Return (X, Y) of the center of cell containing provided text 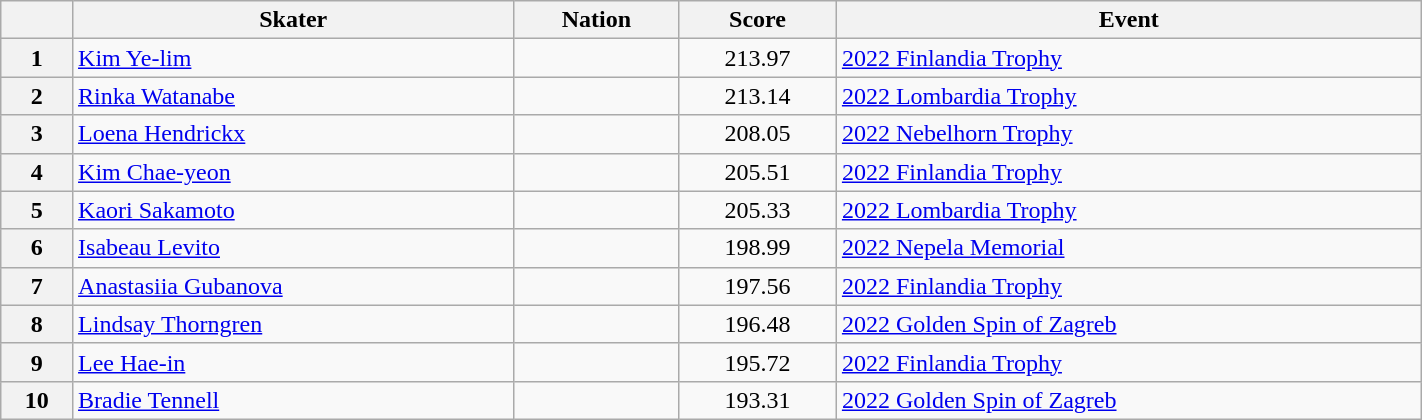
7 (37, 286)
193.31 (758, 400)
2022 Nepela Memorial (1128, 248)
Loena Hendrickx (294, 134)
3 (37, 134)
10 (37, 400)
Nation (596, 20)
Kim Chae-yeon (294, 172)
Score (758, 20)
195.72 (758, 362)
4 (37, 172)
Event (1128, 20)
205.51 (758, 172)
1 (37, 58)
Lee Hae-in (294, 362)
196.48 (758, 324)
2022 Nebelhorn Trophy (1128, 134)
Anastasiia Gubanova (294, 286)
9 (37, 362)
198.99 (758, 248)
2 (37, 96)
Skater (294, 20)
Bradie Tennell (294, 400)
6 (37, 248)
Kaori Sakamoto (294, 210)
205.33 (758, 210)
Isabeau Levito (294, 248)
213.97 (758, 58)
Lindsay Thorngren (294, 324)
208.05 (758, 134)
Rinka Watanabe (294, 96)
8 (37, 324)
5 (37, 210)
Kim Ye-lim (294, 58)
213.14 (758, 96)
197.56 (758, 286)
